Provide the [X, Y] coordinate of the cell's center where the given text is located.  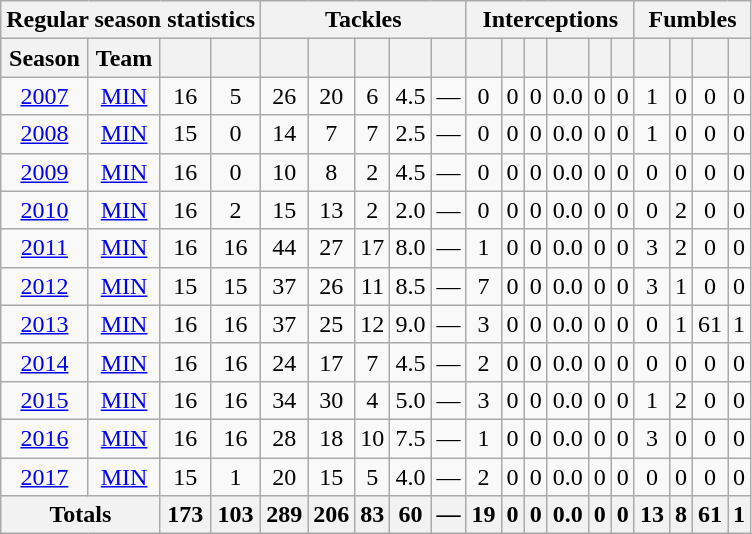
289 [284, 515]
2.0 [410, 210]
2014 [44, 362]
28 [284, 438]
44 [284, 248]
Interceptions [550, 20]
Tackles [364, 20]
11 [372, 286]
6 [372, 96]
206 [332, 515]
25 [332, 324]
2007 [44, 96]
34 [284, 400]
Season [44, 58]
2011 [44, 248]
2012 [44, 286]
83 [372, 515]
18 [332, 438]
12 [372, 324]
8.0 [410, 248]
5.0 [410, 400]
9.0 [410, 324]
60 [410, 515]
8.5 [410, 286]
2010 [44, 210]
Regular season statistics [131, 20]
2015 [44, 400]
2013 [44, 324]
2.5 [410, 134]
27 [332, 248]
4.0 [410, 477]
7.5 [410, 438]
103 [235, 515]
2008 [44, 134]
Fumbles [692, 20]
2016 [44, 438]
2009 [44, 172]
19 [484, 515]
Totals [80, 515]
30 [332, 400]
4 [372, 400]
24 [284, 362]
173 [185, 515]
2017 [44, 477]
14 [284, 134]
Team [124, 58]
